Extract the (X, Y) coordinate from the center of the cell holding the provided text.  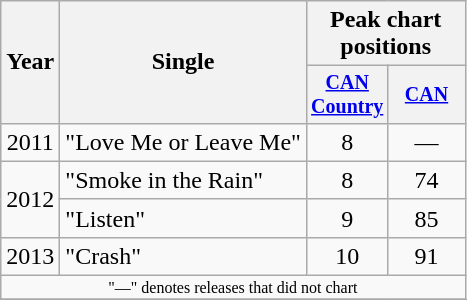
"Love Me or Leave Me" (184, 142)
"Smoke in the Rain" (184, 180)
Single (184, 62)
85 (426, 218)
CAN Country (347, 94)
91 (426, 256)
10 (347, 256)
— (426, 142)
CAN (426, 94)
2012 (30, 199)
"Listen" (184, 218)
9 (347, 218)
"—" denotes releases that did not chart (233, 288)
2013 (30, 256)
Peak chartpositions (386, 34)
2011 (30, 142)
74 (426, 180)
"Crash" (184, 256)
Year (30, 62)
